For the text-containing cell, return its midpoint in (X, Y) coordinate format. 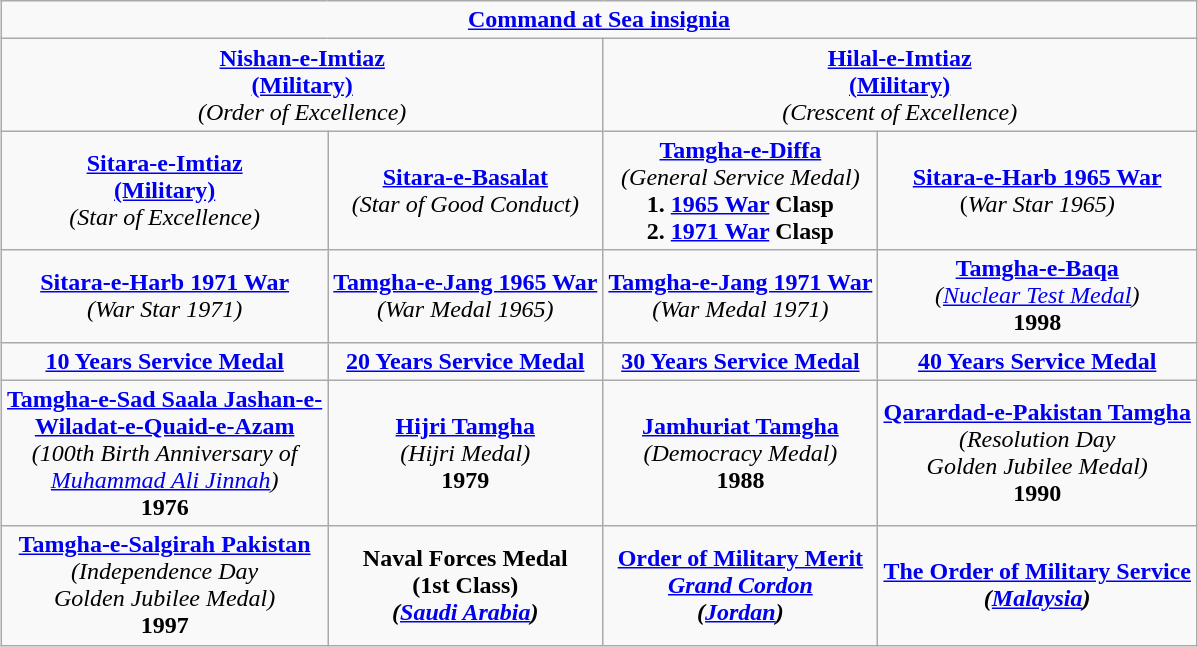
Order of Military MeritGrand Cordon(Jordan) (740, 586)
Tamgha-e-Salgirah Pakistan(Independence DayGolden Jubilee Medal)1997 (165, 586)
10 Years Service Medal (165, 361)
40 Years Service Medal (1038, 361)
Naval Forces Medal(1st Class)(Saudi Arabia) (466, 586)
Tamgha-e-Jang 1965 War(War Medal 1965) (466, 296)
Tamgha-e-Sad Saala Jashan-e-Wiladat-e-Quaid-e-Azam(100th Birth Anniversary ofMuhammad Ali Jinnah)1976 (165, 453)
Nishan-e-Imtiaz(Military)(Order of Excellence) (302, 85)
Command at Sea insignia (600, 20)
Qarardad-e-Pakistan Tamgha(Resolution DayGolden Jubilee Medal)1990 (1038, 453)
Sitara-e-Harb 1971 War(War Star 1971) (165, 296)
Tamgha-e-Diffa(General Service Medal)1. 1965 War Clasp2. 1971 War Clasp (740, 190)
Hilal-e-Imtiaz(Military)(Crescent of Excellence) (900, 85)
Jamhuriat Tamgha(Democracy Medal)1988 (740, 453)
Tamgha-e-Jang 1971 War(War Medal 1971) (740, 296)
20 Years Service Medal (466, 361)
Hijri Tamgha(Hijri Medal)1979 (466, 453)
The Order of Military Service(Malaysia) (1038, 586)
Tamgha-e-Baqa(Nuclear Test Medal)1998 (1038, 296)
Sitara-e-Basalat(Star of Good Conduct) (466, 190)
Sitara-e-Harb 1965 War(War Star 1965) (1038, 190)
Sitara-e-Imtiaz(Military)(Star of Excellence) (165, 190)
30 Years Service Medal (740, 361)
